Extract the (X, Y) coordinate from the center of the cell holding the provided text.  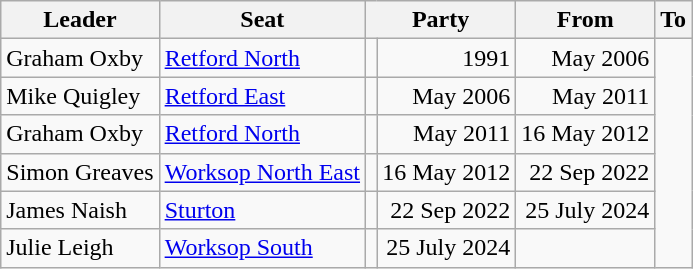
Worksop South (262, 248)
Mike Quigley (80, 96)
1991 (446, 58)
Worksop North East (262, 172)
Simon Greaves (80, 172)
From (586, 20)
Sturton (262, 210)
Party (441, 20)
Seat (262, 20)
Julie Leigh (80, 248)
Leader (80, 20)
Retford East (262, 96)
To (674, 20)
James Naish (80, 210)
